Search for the cell housing the specified text and yield its [X, Y] center coordinate. 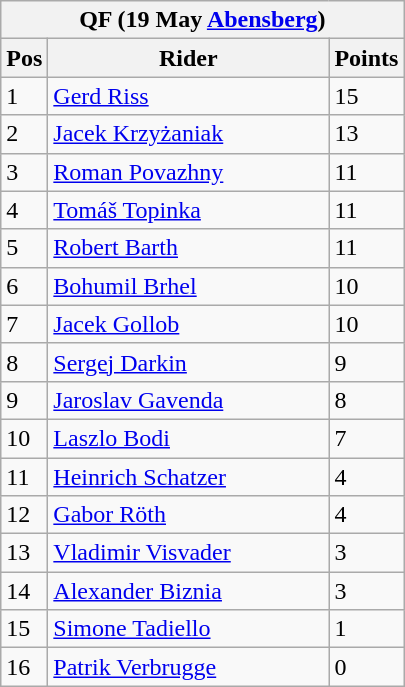
Sergej Darkin [188, 362]
Alexander Biznia [188, 591]
Pos [24, 58]
Gabor Röth [188, 515]
Robert Barth [188, 248]
Rider [188, 58]
2 [24, 134]
Gerd Riss [188, 96]
Simone Tadiello [188, 629]
Patrik Verbrugge [188, 667]
Bohumil Brhel [188, 286]
Points [366, 58]
6 [24, 286]
Jacek Gollob [188, 324]
Jaroslav Gavenda [188, 400]
12 [24, 515]
0 [366, 667]
5 [24, 248]
14 [24, 591]
Tomáš Topinka [188, 210]
16 [24, 667]
Jacek Krzyżaniak [188, 134]
Roman Povazhny [188, 172]
QF (19 May Abensberg) [202, 20]
Vladimir Visvader [188, 553]
Laszlo Bodi [188, 438]
Heinrich Schatzer [188, 477]
